Detect which cell encompasses the target text, then output its [X, Y] center coordinate. 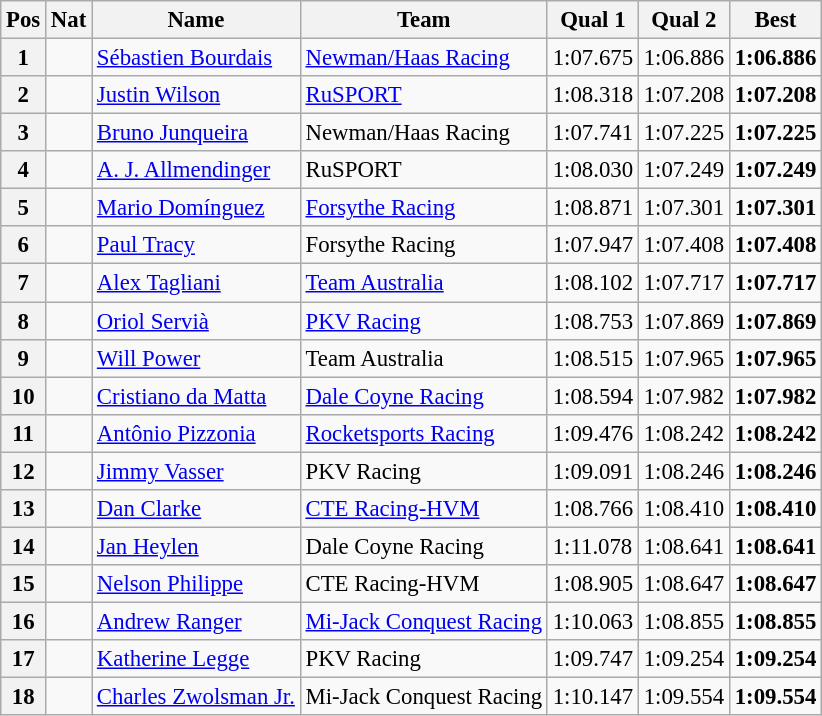
Jimmy Vasser [196, 471]
1:09.476 [592, 433]
1:08.594 [592, 396]
Pos [24, 20]
9 [24, 358]
2 [24, 95]
13 [24, 509]
11 [24, 433]
Oriol Servià [196, 321]
Best [775, 20]
1:08.871 [592, 208]
Rocketsports Racing [424, 433]
1 [24, 58]
8 [24, 321]
A. J. Allmendinger [196, 170]
1:10.063 [592, 621]
Charles Zwolsman Jr. [196, 697]
Will Power [196, 358]
Jan Heylen [196, 546]
1:07.947 [592, 245]
3 [24, 133]
15 [24, 584]
12 [24, 471]
Qual 1 [592, 20]
1:08.318 [592, 95]
5 [24, 208]
Team [424, 20]
1:08.905 [592, 584]
1:07.675 [592, 58]
Bruno Junqueira [196, 133]
10 [24, 396]
1:10.147 [592, 697]
1:08.753 [592, 321]
Alex Tagliani [196, 283]
7 [24, 283]
1:07.741 [592, 133]
1:08.766 [592, 509]
1:09.747 [592, 659]
Andrew Ranger [196, 621]
Katherine Legge [196, 659]
Paul Tracy [196, 245]
Dan Clarke [196, 509]
Nat [69, 20]
18 [24, 697]
Justin Wilson [196, 95]
Cristiano da Matta [196, 396]
4 [24, 170]
16 [24, 621]
Nelson Philippe [196, 584]
Name [196, 20]
Qual 2 [684, 20]
1:08.102 [592, 283]
17 [24, 659]
1:08.515 [592, 358]
1:08.030 [592, 170]
Mario Domínguez [196, 208]
6 [24, 245]
1:11.078 [592, 546]
Sébastien Bourdais [196, 58]
Antônio Pizzonia [196, 433]
14 [24, 546]
1:09.091 [592, 471]
